Provide the (x, y) coordinate of the cell's center where the given text is located.  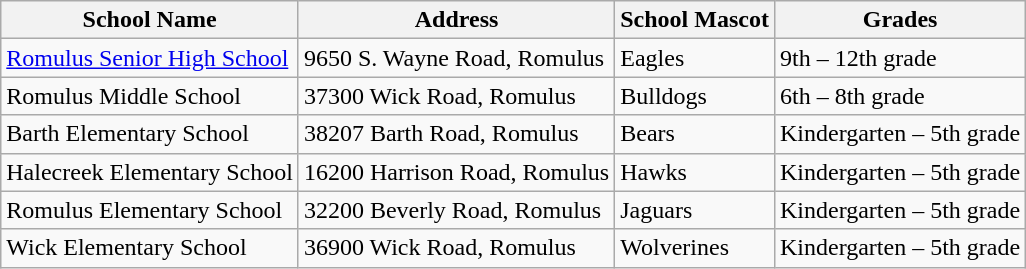
Hawks (695, 172)
Bears (695, 134)
6th – 8th grade (900, 96)
Grades (900, 20)
School Name (150, 20)
Wick Elementary School (150, 248)
32200 Beverly Road, Romulus (456, 210)
38207 Barth Road, Romulus (456, 134)
Barth Elementary School (150, 134)
9650 S. Wayne Road, Romulus (456, 58)
Address (456, 20)
Romulus Elementary School (150, 210)
School Mascot (695, 20)
16200 Harrison Road, Romulus (456, 172)
Jaguars (695, 210)
Romulus Senior High School (150, 58)
37300 Wick Road, Romulus (456, 96)
Romulus Middle School (150, 96)
9th – 12th grade (900, 58)
Eagles (695, 58)
Wolverines (695, 248)
Halecreek Elementary School (150, 172)
Bulldogs (695, 96)
36900 Wick Road, Romulus (456, 248)
